Pinpoint the cell where the given text exists, returning its [X, Y] midpoint coordinate. 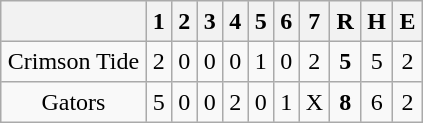
X [314, 102]
H [377, 21]
7 [314, 21]
R [346, 21]
Gators [74, 102]
Crimson Tide [74, 61]
8 [346, 102]
4 [235, 21]
3 [210, 21]
E [408, 21]
